Capture the cell that displays the provided text and extract its (X, Y) central coordinate. 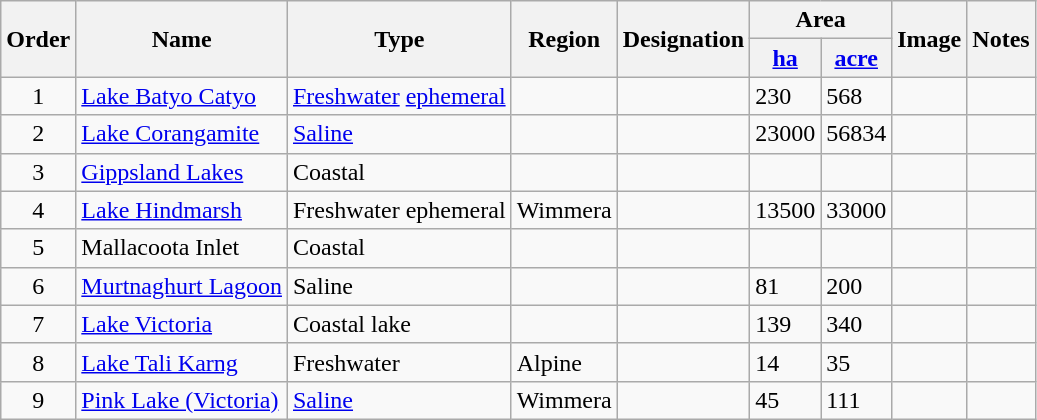
1 (38, 96)
Freshwater (399, 362)
23000 (786, 134)
81 (786, 286)
35 (856, 362)
Designation (683, 39)
5 (38, 248)
139 (786, 324)
13500 (786, 210)
Notes (1001, 39)
ha (786, 58)
Image (930, 39)
45 (786, 400)
7 (38, 324)
230 (786, 96)
33000 (856, 210)
14 (786, 362)
Lake Batyo Catyo (182, 96)
Lake Victoria (182, 324)
Order (38, 39)
111 (856, 400)
56834 (856, 134)
200 (856, 286)
Lake Tali Karng (182, 362)
Pink Lake (Victoria) (182, 400)
Area (821, 20)
2 (38, 134)
Region (564, 39)
Type (399, 39)
Lake Hindmarsh (182, 210)
3 (38, 172)
340 (856, 324)
4 (38, 210)
Coastal lake (399, 324)
Gippsland Lakes (182, 172)
9 (38, 400)
568 (856, 96)
Lake Corangamite (182, 134)
acre (856, 58)
8 (38, 362)
6 (38, 286)
Mallacoota Inlet (182, 248)
Murtnaghurt Lagoon (182, 286)
Name (182, 39)
Alpine (564, 362)
